Return (X, Y) of the center of cell containing provided text 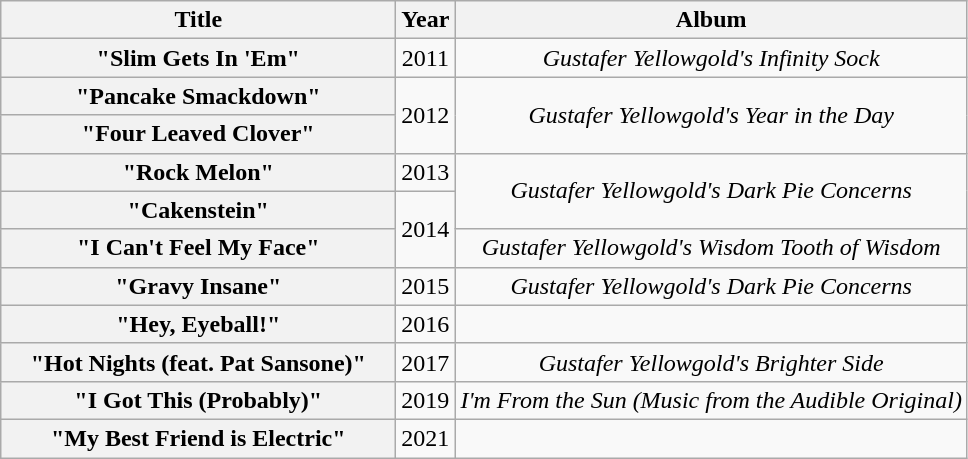
"Slim Gets In 'Em" (198, 58)
Gustafer Yellowgold's Year in the Day (712, 115)
"Gravy Insane" (198, 286)
2015 (426, 286)
Gustafer Yellowgold's Wisdom Tooth of Wisdom (712, 248)
2012 (426, 115)
2017 (426, 362)
"My Best Friend is Electric" (198, 438)
2013 (426, 172)
"Cakenstein" (198, 210)
2019 (426, 400)
"Rock Melon" (198, 172)
2011 (426, 58)
2016 (426, 324)
"I Got This (Probably)" (198, 400)
2014 (426, 229)
2021 (426, 438)
Title (198, 20)
"Pancake Smackdown" (198, 96)
Gustafer Yellowgold's Brighter Side (712, 362)
I'm From the Sun (Music from the Audible Original) (712, 400)
Gustafer Yellowgold's Infinity Sock (712, 58)
Year (426, 20)
Album (712, 20)
"Hey, Eyeball!" (198, 324)
"I Can't Feel My Face" (198, 248)
"Hot Nights (feat. Pat Sansone)" (198, 362)
"Four Leaved Clover" (198, 134)
